Capture the cell that displays the provided text and extract its (X, Y) central coordinate. 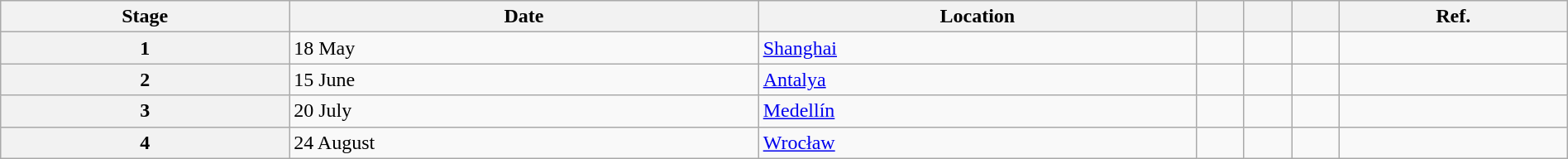
24 August (524, 142)
Date (524, 17)
Medellín (978, 111)
3 (146, 111)
Wrocław (978, 142)
Ref. (1453, 17)
20 July (524, 111)
18 May (524, 48)
4 (146, 142)
1 (146, 48)
15 June (524, 79)
Location (978, 17)
Shanghai (978, 48)
2 (146, 79)
Antalya (978, 79)
Stage (146, 17)
